Provide the [x, y] coordinate of the cell's center where the given text is located.  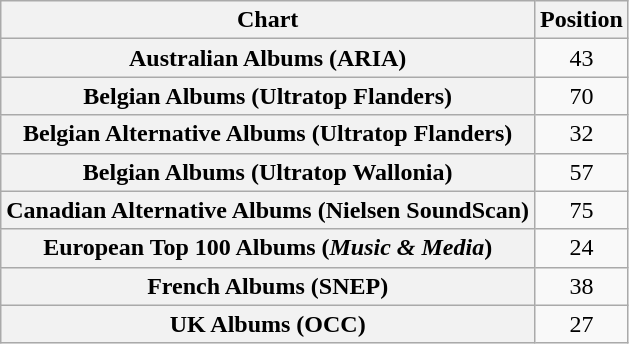
75 [582, 210]
Australian Albums (ARIA) [268, 58]
Position [582, 20]
European Top 100 Albums (Music & Media) [268, 248]
43 [582, 58]
70 [582, 96]
Belgian Albums (Ultratop Flanders) [268, 96]
French Albums (SNEP) [268, 286]
27 [582, 324]
38 [582, 286]
UK Albums (OCC) [268, 324]
Canadian Alternative Albums (Nielsen SoundScan) [268, 210]
Belgian Albums (Ultratop Wallonia) [268, 172]
24 [582, 248]
Belgian Alternative Albums (Ultratop Flanders) [268, 134]
57 [582, 172]
32 [582, 134]
Chart [268, 20]
